Pinpoint the cell where the given text exists, returning its [X, Y] midpoint coordinate. 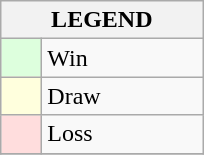
Win [122, 58]
Loss [122, 134]
Draw [122, 96]
LEGEND [102, 20]
